Capture the cell that displays the provided text and extract its (x, y) central coordinate. 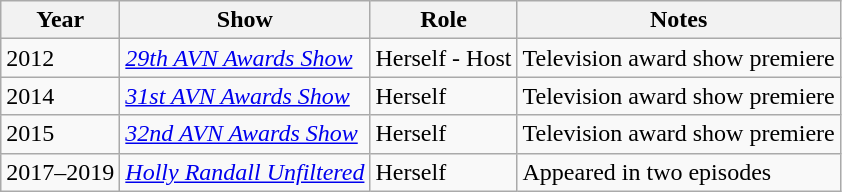
Appeared in two episodes (678, 172)
31st AVN Awards Show (245, 96)
Year (60, 20)
Show (245, 20)
2014 (60, 96)
Role (444, 20)
2017–2019 (60, 172)
29th AVN Awards Show (245, 58)
2012 (60, 58)
Herself - Host (444, 58)
2015 (60, 134)
32nd AVN Awards Show (245, 134)
Notes (678, 20)
Holly Randall Unfiltered (245, 172)
